Identify which cell holds the provided text, then report its [X, Y] central coordinate. 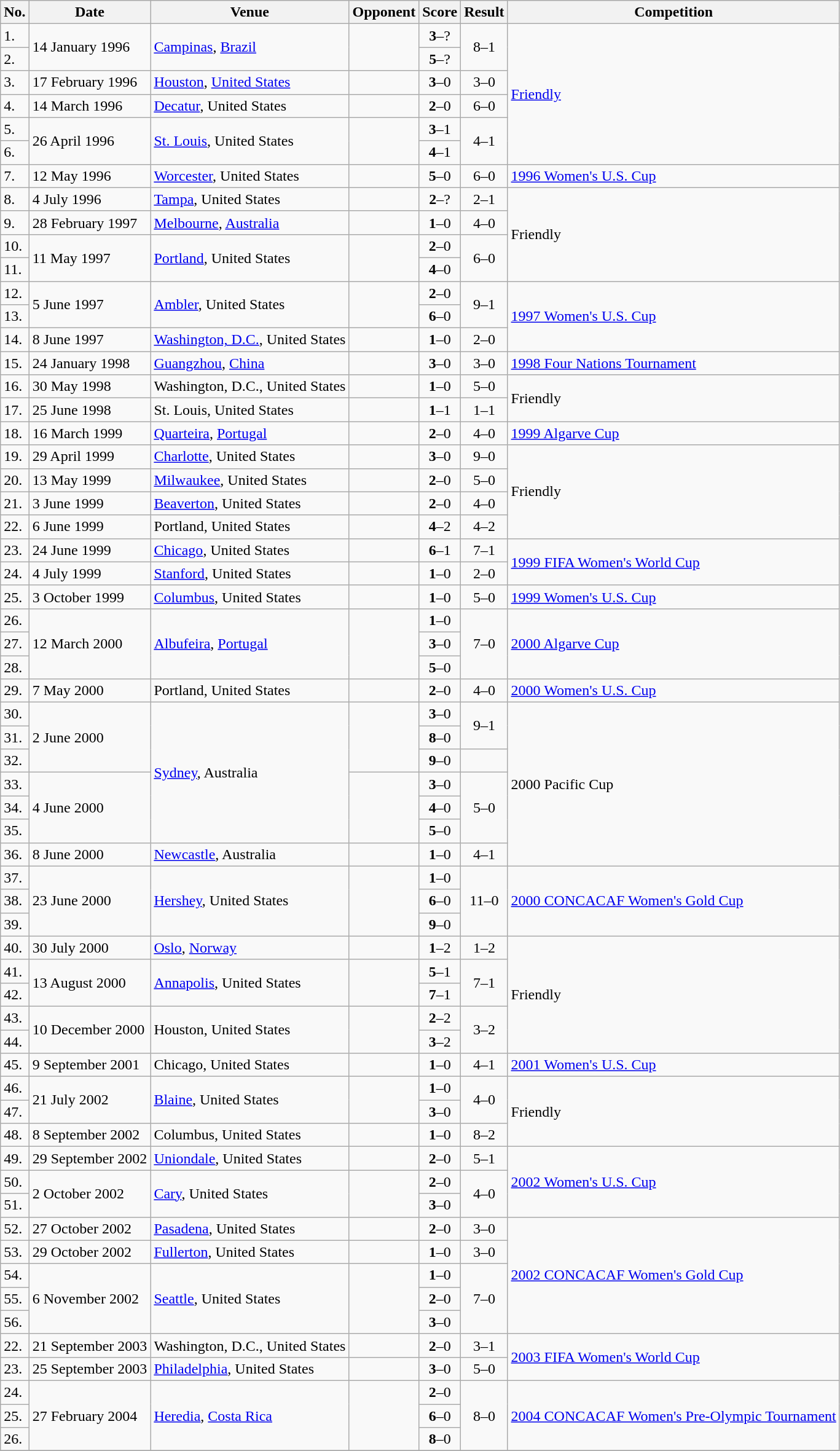
39. [15, 924]
11. [15, 269]
28 February 1997 [90, 222]
4 July 1996 [90, 199]
Charlotte, United States [249, 457]
29 October 2002 [90, 1252]
28. [15, 667]
2003 FIFA Women's World Cup [673, 1357]
8 June 1997 [90, 340]
Opponent [384, 12]
1999 Women's U.S. Cup [673, 597]
2. [15, 59]
Uniondale, United States [249, 1158]
2–2 [440, 1018]
Melbourne, Australia [249, 222]
34. [15, 808]
7 May 2000 [90, 691]
3–? [440, 36]
29 April 1999 [90, 457]
6 November 2002 [90, 1299]
5–? [440, 59]
Heredia, Costa Rica [249, 1415]
30 July 2000 [90, 948]
30. [15, 714]
25 June 1998 [90, 410]
2000 Women's U.S. Cup [673, 691]
31. [15, 737]
3 October 1999 [90, 597]
21 July 2002 [90, 1100]
27. [15, 643]
2 June 2000 [90, 737]
Beaverton, United States [249, 503]
Date [90, 12]
1. [15, 36]
2 October 2002 [90, 1193]
46. [15, 1088]
24 June 1999 [90, 550]
Cary, United States [249, 1193]
8 June 2000 [90, 854]
55. [15, 1299]
33. [15, 784]
49. [15, 1158]
1999 FIFA Women's World Cup [673, 562]
1996 Women's U.S. Cup [673, 176]
16 March 1999 [90, 433]
40. [15, 948]
50. [15, 1182]
6 June 1999 [90, 527]
Blaine, United States [249, 1100]
Result [484, 12]
14. [15, 340]
45. [15, 1065]
8. [15, 199]
14 March 1996 [90, 106]
3 June 1999 [90, 503]
48. [15, 1135]
11–0 [484, 901]
35. [15, 831]
2–? [440, 199]
Campinas, Brazil [249, 47]
21 September 2003 [90, 1345]
8–2 [484, 1135]
12. [15, 293]
4. [15, 106]
4 June 2000 [90, 808]
Philadelphia, United States [249, 1369]
51. [15, 1205]
6–1 [440, 550]
5 June 1997 [90, 305]
Newcastle, Australia [249, 854]
13. [15, 317]
Score [440, 12]
37. [15, 878]
32. [15, 761]
Milwaukee, United States [249, 480]
1997 Women's U.S. Cup [673, 317]
2004 CONCACAF Women's Pre-Olympic Tournament [673, 1415]
11 May 1997 [90, 258]
13 August 2000 [90, 983]
10. [15, 246]
30 May 1998 [90, 387]
Fullerton, United States [249, 1252]
Oslo, Norway [249, 948]
44. [15, 1042]
2000 Pacific Cup [673, 784]
Worcester, United States [249, 176]
Albufeira, Portugal [249, 643]
No. [15, 12]
29. [15, 691]
Tampa, United States [249, 199]
26 April 1996 [90, 141]
10 December 2000 [90, 1029]
8–1 [484, 47]
14 January 1996 [90, 47]
25 September 2003 [90, 1369]
Quarteira, Portugal [249, 433]
47. [15, 1112]
2–1 [484, 199]
2001 Women's U.S. Cup [673, 1065]
18. [15, 433]
16. [15, 387]
29 September 2002 [90, 1158]
27 October 2002 [90, 1229]
Ambler, United States [249, 305]
2002 CONCACAF Women's Gold Cup [673, 1275]
21. [15, 503]
56. [15, 1322]
1998 Four Nations Tournament [673, 363]
3. [15, 82]
15. [15, 363]
52. [15, 1229]
9. [15, 222]
2002 Women's U.S. Cup [673, 1182]
6. [15, 152]
13 May 1999 [90, 480]
7. [15, 176]
17. [15, 410]
43. [15, 1018]
5. [15, 129]
2000 CONCACAF Women's Gold Cup [673, 901]
4 July 1999 [90, 573]
2000 Algarve Cup [673, 643]
Decatur, United States [249, 106]
17 February 1996 [90, 82]
38. [15, 901]
20. [15, 480]
9 September 2001 [90, 1065]
Pasadena, United States [249, 1229]
Stanford, United States [249, 573]
1999 Algarve Cup [673, 433]
12 May 1996 [90, 176]
23 June 2000 [90, 901]
Seattle, United States [249, 1299]
Annapolis, United States [249, 983]
27 February 2004 [90, 1415]
19. [15, 457]
36. [15, 854]
Competition [673, 12]
42. [15, 994]
53. [15, 1252]
Guangzhou, China [249, 363]
Hershey, United States [249, 901]
Venue [249, 12]
41. [15, 971]
Sydney, Australia [249, 773]
12 March 2000 [90, 643]
24 January 1998 [90, 363]
8 September 2002 [90, 1135]
54. [15, 1275]
